Output the (x, y) coordinate of the center of the cell containing the given text.  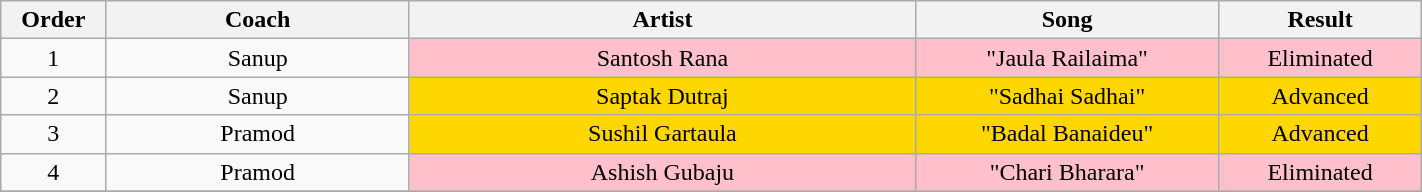
Sushil Gartaula (662, 134)
4 (54, 172)
Song (1067, 20)
"Jaula Railaima" (1067, 58)
"Sadhai Sadhai" (1067, 96)
"Chari Bharara" (1067, 172)
Ashish Gubaju (662, 172)
3 (54, 134)
1 (54, 58)
"Badal Banaideu" (1067, 134)
2 (54, 96)
Order (54, 20)
Result (1320, 20)
Santosh Rana (662, 58)
Coach (258, 20)
Artist (662, 20)
Saptak Dutraj (662, 96)
